Return the (X, Y) coordinate for the center point of the cell that contains the specified text.  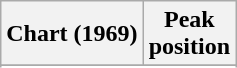
Peakposition (189, 34)
Chart (1969) (72, 34)
